Return (x, y) of the center of cell containing provided text 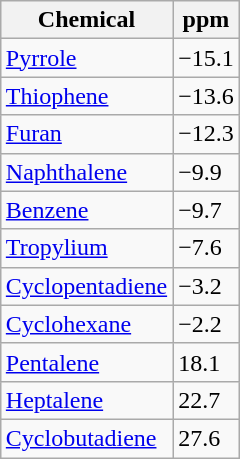
Cyclopentadiene (86, 286)
Naphthalene (86, 172)
Heptalene (86, 400)
−15.1 (206, 58)
18.1 (206, 362)
−9.7 (206, 210)
Cyclobutadiene (86, 438)
Pyrrole (86, 58)
−2.2 (206, 324)
Thiophene (86, 96)
Tropylium (86, 248)
Cyclohexane (86, 324)
−12.3 (206, 134)
Pentalene (86, 362)
Benzene (86, 210)
−9.9 (206, 172)
Furan (86, 134)
Chemical (86, 20)
22.7 (206, 400)
27.6 (206, 438)
−13.6 (206, 96)
−7.6 (206, 248)
ppm (206, 20)
−3.2 (206, 286)
